Extract the [x, y] coordinate from the center of the cell holding the provided text.  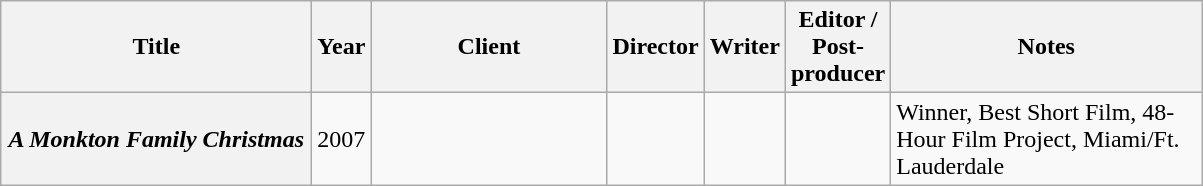
Year [342, 47]
Winner, Best Short Film, 48-Hour Film Project, Miami/Ft. Lauderdale [1046, 139]
Title [156, 47]
Director [656, 47]
Editor / Post-producer [838, 47]
A Monkton Family Christmas [156, 139]
Writer [744, 47]
2007 [342, 139]
Notes [1046, 47]
Client [489, 47]
